Find where the given text appears and provide that cell's center as [X, Y] coordinate. 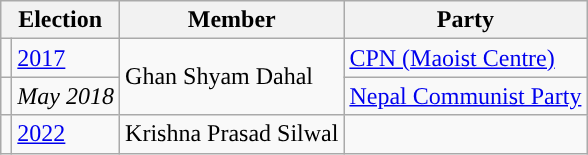
2017 [66, 58]
Member [232, 20]
May 2018 [66, 96]
2022 [66, 134]
Nepal Communist Party [466, 96]
CPN (Maoist Centre) [466, 58]
Election [60, 20]
Party [466, 20]
Krishna Prasad Silwal [232, 134]
Ghan Shyam Dahal [232, 77]
